Capture the cell that displays the provided text and extract its (X, Y) central coordinate. 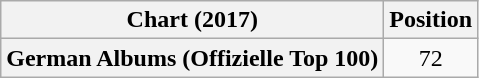
Position (431, 20)
German Albums (Offizielle Top 100) (192, 58)
72 (431, 58)
Chart (2017) (192, 20)
